Provide the [x, y] coordinate of the cell's center where the given text is located.  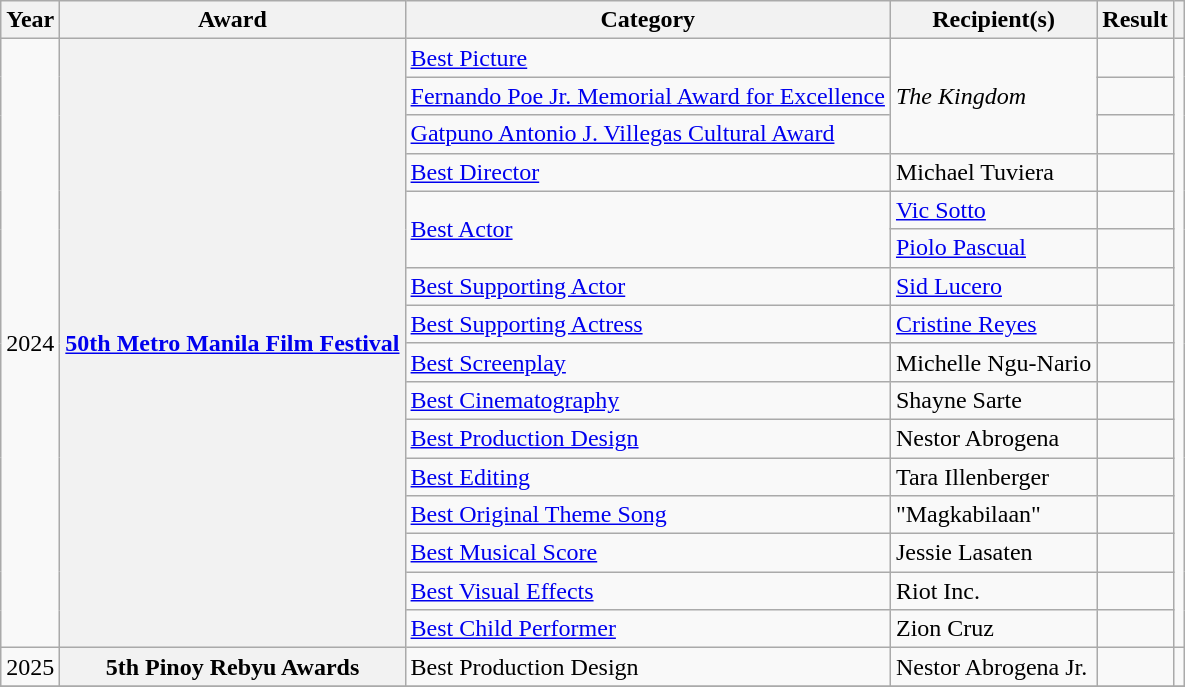
Best Picture [648, 58]
Category [648, 20]
Nestor Abrogena Jr. [993, 667]
Best Editing [648, 477]
Best Child Performer [648, 629]
Best Director [648, 172]
Best Cinematography [648, 400]
Zion Cruz [993, 629]
Vic Sotto [993, 210]
Best Supporting Actor [648, 286]
Best Supporting Actress [648, 324]
Nestor Abrogena [993, 438]
Best Musical Score [648, 553]
2025 [30, 667]
Jessie Lasaten [993, 553]
Recipient(s) [993, 20]
50th Metro Manila Film Festival [232, 344]
Year [30, 20]
Best Visual Effects [648, 591]
2024 [30, 344]
Michelle Ngu-Nario [993, 362]
Tara Illenberger [993, 477]
Shayne Sarte [993, 400]
The Kingdom [993, 96]
"Magkabilaan" [993, 515]
Award [232, 20]
Michael Tuviera [993, 172]
Cristine Reyes [993, 324]
Sid Lucero [993, 286]
Best Actor [648, 229]
Fernando Poe Jr. Memorial Award for Excellence [648, 96]
Best Screenplay [648, 362]
Best Original Theme Song [648, 515]
Gatpuno Antonio J. Villegas Cultural Award [648, 134]
Result [1135, 20]
Piolo Pascual [993, 248]
5th Pinoy Rebyu Awards [232, 667]
Riot Inc. [993, 591]
